Capture the cell that displays the provided text and extract its (X, Y) central coordinate. 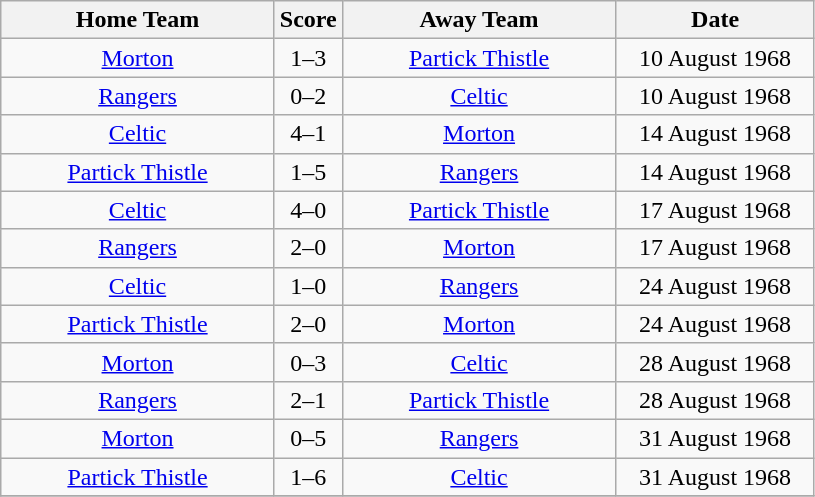
0–3 (308, 362)
4–1 (308, 134)
1–5 (308, 172)
0–2 (308, 96)
1–0 (308, 286)
Home Team (138, 20)
Date (716, 20)
Score (308, 20)
1–6 (308, 477)
Away Team (479, 20)
4–0 (308, 210)
2–1 (308, 400)
1–3 (308, 58)
0–5 (308, 438)
